Scan for the cell matching the given text and deliver its (X, Y) coordinate at center. 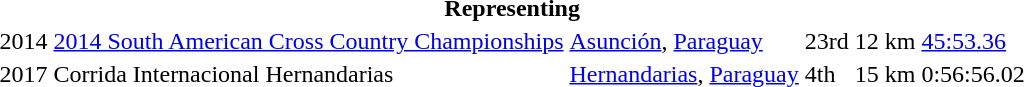
Asunción, Paraguay (684, 41)
12 km (885, 41)
2014 South American Cross Country Championships (308, 41)
23rd (826, 41)
